Return the [x, y] coordinate for the center point of the cell that contains the specified text.  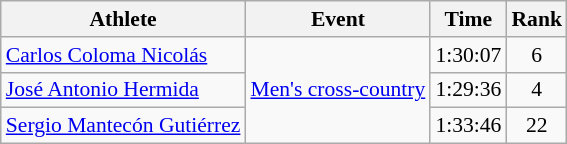
Time [468, 19]
Sergio Mantecón Gutiérrez [124, 126]
Men's cross-country [338, 90]
1:30:07 [468, 55]
22 [536, 126]
Carlos Coloma Nicolás [124, 55]
Event [338, 19]
1:29:36 [468, 90]
6 [536, 55]
4 [536, 90]
1:33:46 [468, 126]
Rank [536, 19]
Athlete [124, 19]
José Antonio Hermida [124, 90]
